Provide the (X, Y) coordinate of the cell's center where the given text is located.  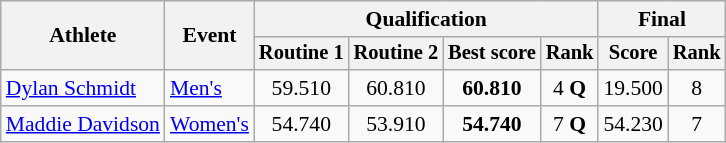
7 (697, 124)
Women's (210, 124)
Routine 2 (396, 54)
53.910 (396, 124)
Best score (492, 54)
Dylan Schmidt (83, 88)
54.230 (632, 124)
Maddie Davidson (83, 124)
Qualification (426, 19)
Final (662, 19)
8 (697, 88)
Event (210, 36)
7 Q (570, 124)
4 Q (570, 88)
Routine 1 (302, 54)
Athlete (83, 36)
19.500 (632, 88)
59.510 (302, 88)
Score (632, 54)
Men's (210, 88)
